Provide the (X, Y) coordinate of the cell's center where the given text is located.  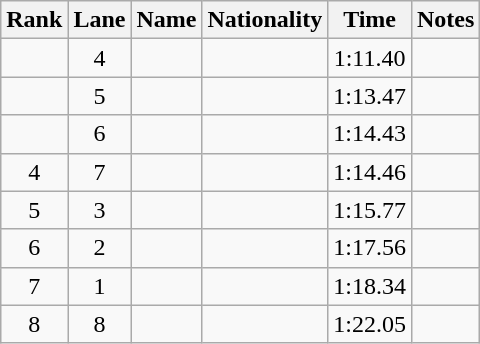
1:22.05 (370, 324)
Time (370, 20)
Rank (34, 20)
Name (166, 20)
1:13.47 (370, 96)
1:18.34 (370, 286)
1:17.56 (370, 248)
3 (100, 210)
Notes (445, 20)
2 (100, 248)
1 (100, 286)
Nationality (265, 20)
1:14.46 (370, 172)
1:15.77 (370, 210)
1:11.40 (370, 58)
1:14.43 (370, 134)
Lane (100, 20)
